Capture the cell that displays the provided text and extract its [x, y] central coordinate. 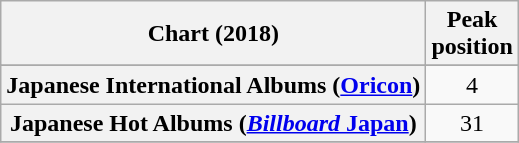
Japanese Hot Albums (Billboard Japan) [214, 123]
Peakposition [472, 34]
4 [472, 85]
31 [472, 123]
Chart (2018) [214, 34]
Japanese International Albums (Oricon) [214, 85]
